Detect which cell encompasses the target text, then output its [X, Y] center coordinate. 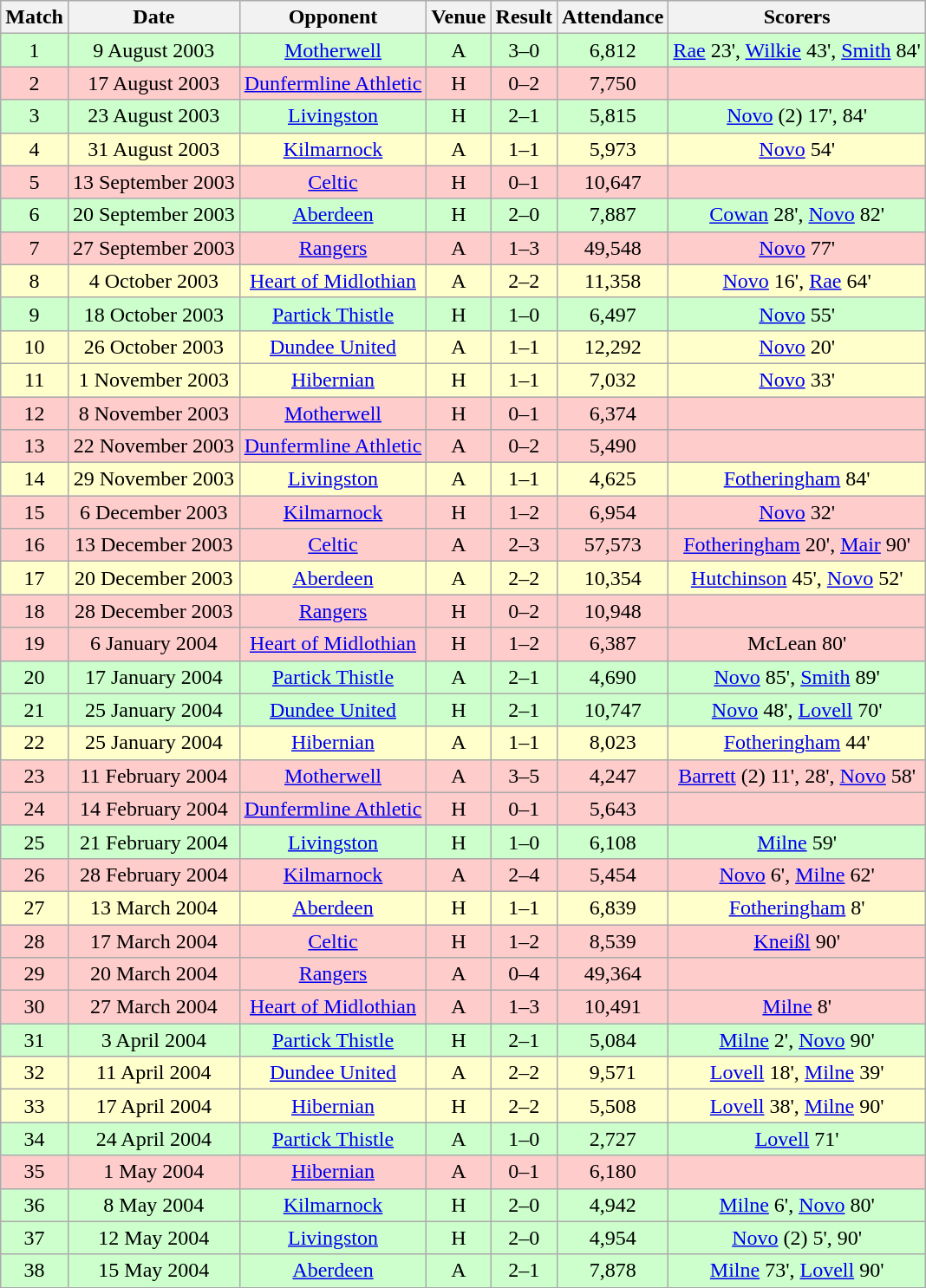
8,539 [612, 940]
10,747 [612, 710]
5,508 [612, 1106]
37 [35, 1238]
19 [35, 644]
McLean 80' [798, 644]
Date [153, 17]
4 [35, 149]
4,625 [612, 479]
Milne 8' [798, 1007]
32 [35, 1073]
30 [35, 1007]
28 February 2004 [153, 875]
16 [35, 545]
5,643 [612, 809]
7 [35, 248]
35 [35, 1172]
2–4 [524, 875]
17 August 2003 [153, 83]
Novo (2) 17', 84' [798, 116]
Novo 16', Rae 64' [798, 281]
7,032 [612, 380]
29 November 2003 [153, 479]
Match [35, 17]
5,084 [612, 1040]
24 April 2004 [153, 1139]
17 [35, 578]
Milne 6', Novo 80' [798, 1205]
27 March 2004 [153, 1007]
Novo 85', Smith 89' [798, 677]
7,887 [612, 215]
0–4 [524, 974]
22 November 2003 [153, 446]
49,364 [612, 974]
Barrett (2) 11', 28', Novo 58' [798, 776]
6,812 [612, 50]
1 November 2003 [153, 380]
49,548 [612, 248]
15 May 2004 [153, 1271]
10,948 [612, 611]
5,490 [612, 446]
13 September 2003 [153, 182]
27 [35, 907]
18 [35, 611]
8 [35, 281]
3–0 [524, 50]
Hutchinson 45', Novo 52' [798, 578]
1 May 2004 [153, 1172]
Novo 33' [798, 380]
9 August 2003 [153, 50]
10 [35, 347]
23 August 2003 [153, 116]
18 October 2003 [153, 314]
11 April 2004 [153, 1073]
6 January 2004 [153, 644]
11 [35, 380]
Novo (2) 5', 90' [798, 1238]
20 March 2004 [153, 974]
Milne 73', Lovell 90' [798, 1271]
6,374 [612, 413]
26 [35, 875]
5,973 [612, 149]
12 May 2004 [153, 1238]
8 May 2004 [153, 1205]
5 [35, 182]
1 [35, 50]
Rae 23', Wilkie 43', Smith 84' [798, 50]
Cowan 28', Novo 82' [798, 215]
20 December 2003 [153, 578]
4 October 2003 [153, 281]
4,247 [612, 776]
6,387 [612, 644]
11 February 2004 [153, 776]
Novo 6', Milne 62' [798, 875]
3 [35, 116]
36 [35, 1205]
8,023 [612, 743]
Lovell 38', Milne 90' [798, 1106]
24 [35, 809]
25 [35, 842]
Lovell 18', Milne 39' [798, 1073]
6,839 [612, 907]
8 November 2003 [153, 413]
17 January 2004 [153, 677]
Lovell 71' [798, 1139]
29 [35, 974]
Novo 32' [798, 512]
Milne 59' [798, 842]
Novo 48', Lovell 70' [798, 710]
10,491 [612, 1007]
6,108 [612, 842]
Fotheringham 44' [798, 743]
23 [35, 776]
20 [35, 677]
21 [35, 710]
14 February 2004 [153, 809]
Result [524, 17]
26 October 2003 [153, 347]
13 December 2003 [153, 545]
Novo 77' [798, 248]
11,358 [612, 281]
33 [35, 1106]
15 [35, 512]
7,878 [612, 1271]
20 September 2003 [153, 215]
3–5 [524, 776]
6,180 [612, 1172]
Novo 20' [798, 347]
4,942 [612, 1205]
2 [35, 83]
38 [35, 1271]
4,954 [612, 1238]
13 March 2004 [153, 907]
31 [35, 1040]
Novo 55' [798, 314]
17 March 2004 [153, 940]
21 February 2004 [153, 842]
Scorers [798, 17]
6,954 [612, 512]
31 August 2003 [153, 149]
Venue [459, 17]
22 [35, 743]
2,727 [612, 1139]
13 [35, 446]
12 [35, 413]
12,292 [612, 347]
57,573 [612, 545]
6,497 [612, 314]
Attendance [612, 17]
Opponent [333, 17]
14 [35, 479]
Kneißl 90' [798, 940]
9 [35, 314]
5,454 [612, 875]
10,647 [612, 182]
34 [35, 1139]
4,690 [612, 677]
Fotheringham 20', Mair 90' [798, 545]
6 December 2003 [153, 512]
3 April 2004 [153, 1040]
28 [35, 940]
Novo 54' [798, 149]
27 September 2003 [153, 248]
10,354 [612, 578]
17 April 2004 [153, 1106]
5,815 [612, 116]
Fotheringham 84' [798, 479]
2–3 [524, 545]
9,571 [612, 1073]
Milne 2', Novo 90' [798, 1040]
6 [35, 215]
7,750 [612, 83]
Fotheringham 8' [798, 907]
28 December 2003 [153, 611]
